Find where the given text appears and provide that cell's center as (X, Y) coordinate. 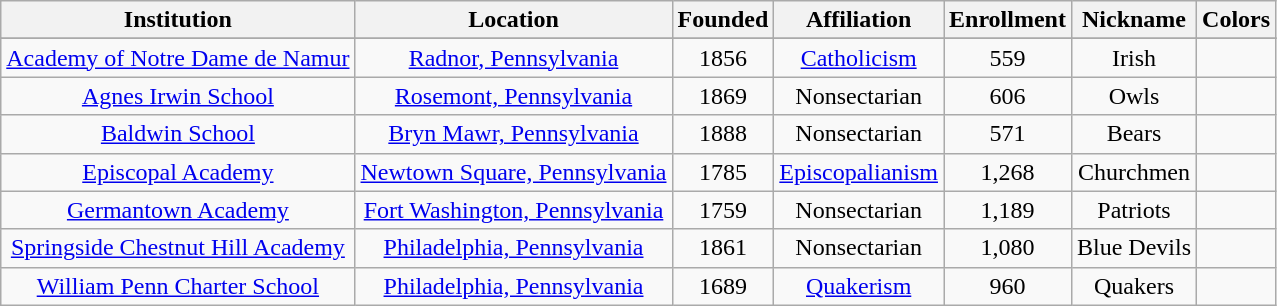
Founded (723, 20)
606 (1008, 96)
1,189 (1008, 210)
William Penn Charter School (178, 286)
Owls (1134, 96)
Institution (178, 20)
Location (514, 20)
571 (1008, 134)
1785 (723, 172)
559 (1008, 58)
Blue Devils (1134, 248)
Agnes Irwin School (178, 96)
1,080 (1008, 248)
Rosemont, Pennsylvania (514, 96)
Springside Chestnut Hill Academy (178, 248)
Fort Washington, Pennsylvania (514, 210)
960 (1008, 286)
Quakers (1134, 286)
Radnor, Pennsylvania (514, 58)
Affiliation (859, 20)
Bears (1134, 134)
Catholicism (859, 58)
1759 (723, 210)
1888 (723, 134)
Episcopalianism (859, 172)
Churchmen (1134, 172)
Episcopal Academy (178, 172)
Academy of Notre Dame de Namur (178, 58)
1689 (723, 286)
1861 (723, 248)
Colors (1236, 20)
1,268 (1008, 172)
Newtown Square, Pennsylvania (514, 172)
Germantown Academy (178, 210)
Patriots (1134, 210)
Bryn Mawr, Pennsylvania (514, 134)
Enrollment (1008, 20)
Baldwin School (178, 134)
Nickname (1134, 20)
Quakerism (859, 286)
1869 (723, 96)
Irish (1134, 58)
1856 (723, 58)
